For the text-containing cell, return its midpoint in (X, Y) coordinate format. 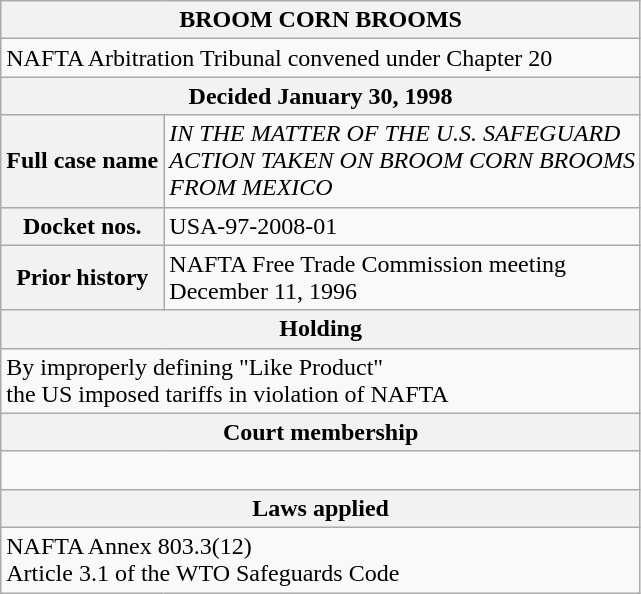
Docket nos. (82, 226)
BROOM CORN BROOMS (321, 20)
USA-97-2008-01 (402, 226)
NAFTA Arbitration Tribunal convened under Chapter 20 (321, 58)
Court membership (321, 432)
Full case name (82, 161)
Holding (321, 329)
Laws applied (321, 508)
NAFTA Free Trade Commission meetingDecember 11, 1996 (402, 278)
Prior history (82, 278)
NAFTA Annex 803.3(12)Article 3.1 of the WTO Safeguards Code (321, 560)
Decided January 30, 1998 (321, 96)
By improperly defining "Like Product"the US imposed tariffs in violation of NAFTA (321, 380)
IN THE MATTER OF THE U.S. SAFEGUARDACTION TAKEN ON BROOM CORN BROOMSFROM MEXICO (402, 161)
